Determine the (x, y) coordinate at the center of the cell enclosing the given text.  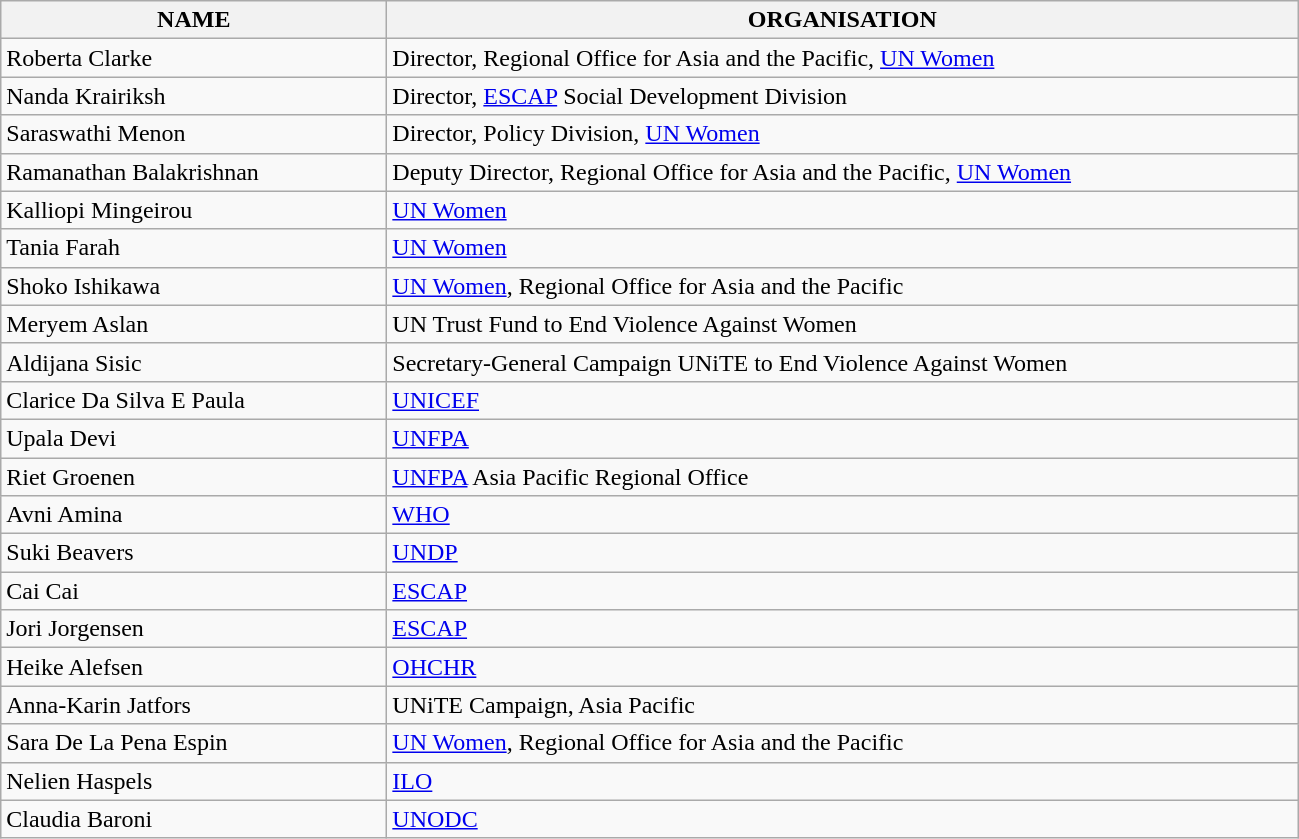
UNODC (842, 819)
Suki Beavers (194, 553)
Claudia Baroni (194, 819)
Jori Jorgensen (194, 629)
Roberta Clarke (194, 58)
NAME (194, 20)
Meryem Aslan (194, 324)
Director, Policy Division, UN Women (842, 134)
ORGANISATION (842, 20)
UNFPA Asia Pacific Regional Office (842, 477)
UN Trust Fund to End Violence Against Women (842, 324)
Director, Regional Office for Asia and the Pacific, UN Women (842, 58)
Secretary-General Campaign UNiTE to End Violence Against Women (842, 362)
Avni Amina (194, 515)
Shoko Ishikawa (194, 286)
Anna-Karin Jatfors (194, 705)
Saraswathi Menon (194, 134)
ILO (842, 781)
Nanda Krairiksh (194, 96)
OHCHR (842, 667)
WHO (842, 515)
Kalliopi Mingeirou (194, 210)
Sara De La Pena Espin (194, 743)
UNDP (842, 553)
UNFPA (842, 438)
UNICEF (842, 400)
Upala Devi (194, 438)
Deputy Director, Regional Office for Asia and the Pacific, UN Women (842, 172)
Tania Farah (194, 248)
Clarice Da Silva E Paula (194, 400)
Ramanathan Balakrishnan (194, 172)
Riet Groenen (194, 477)
Cai Cai (194, 591)
Nelien Haspels (194, 781)
Aldijana Sisic (194, 362)
Director, ESCAP Social Development Division (842, 96)
Heike Alefsen (194, 667)
UNiTE Campaign, Asia Pacific (842, 705)
